Identify which cell holds the provided text, then report its [X, Y] central coordinate. 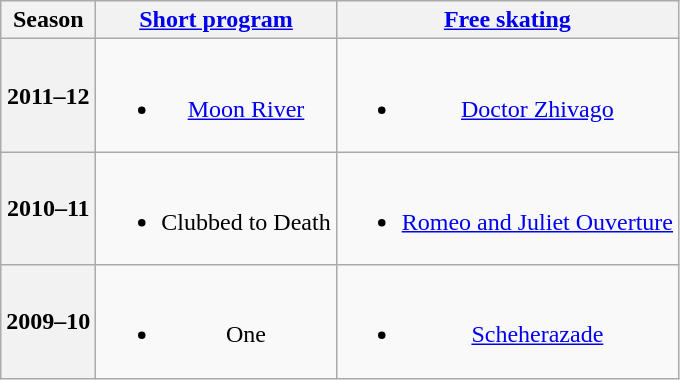
Clubbed to Death [216, 208]
Moon River [216, 96]
Short program [216, 20]
Free skating [507, 20]
2010–11 [48, 208]
Doctor Zhivago [507, 96]
One [216, 322]
Season [48, 20]
2009–10 [48, 322]
2011–12 [48, 96]
Scheherazade [507, 322]
Romeo and Juliet Ouverture [507, 208]
